Output the [X, Y] coordinate of the center of the cell containing the given text.  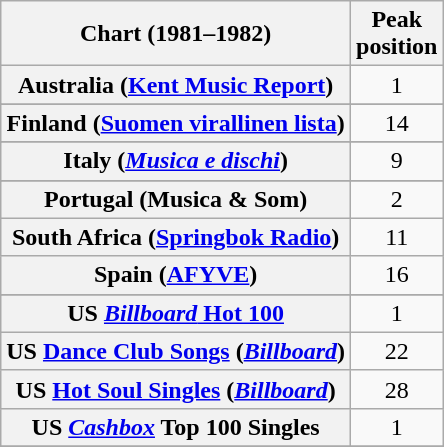
Finland (Suomen virallinen lista) [176, 123]
16 [397, 275]
11 [397, 237]
9 [397, 161]
28 [397, 389]
2 [397, 199]
Portugal (Musica & Som) [176, 199]
US Cashbox Top 100 Singles [176, 427]
US Dance Club Songs (Billboard) [176, 351]
22 [397, 351]
Australia (Kent Music Report) [176, 85]
Peakposition [397, 34]
South Africa (Springbok Radio) [176, 237]
Spain (AFYVE) [176, 275]
Chart (1981–1982) [176, 34]
US Billboard Hot 100 [176, 313]
14 [397, 123]
Italy (Musica e dischi) [176, 161]
US Hot Soul Singles (Billboard) [176, 389]
